Extract the [X, Y] coordinate from the center of the cell holding the provided text.  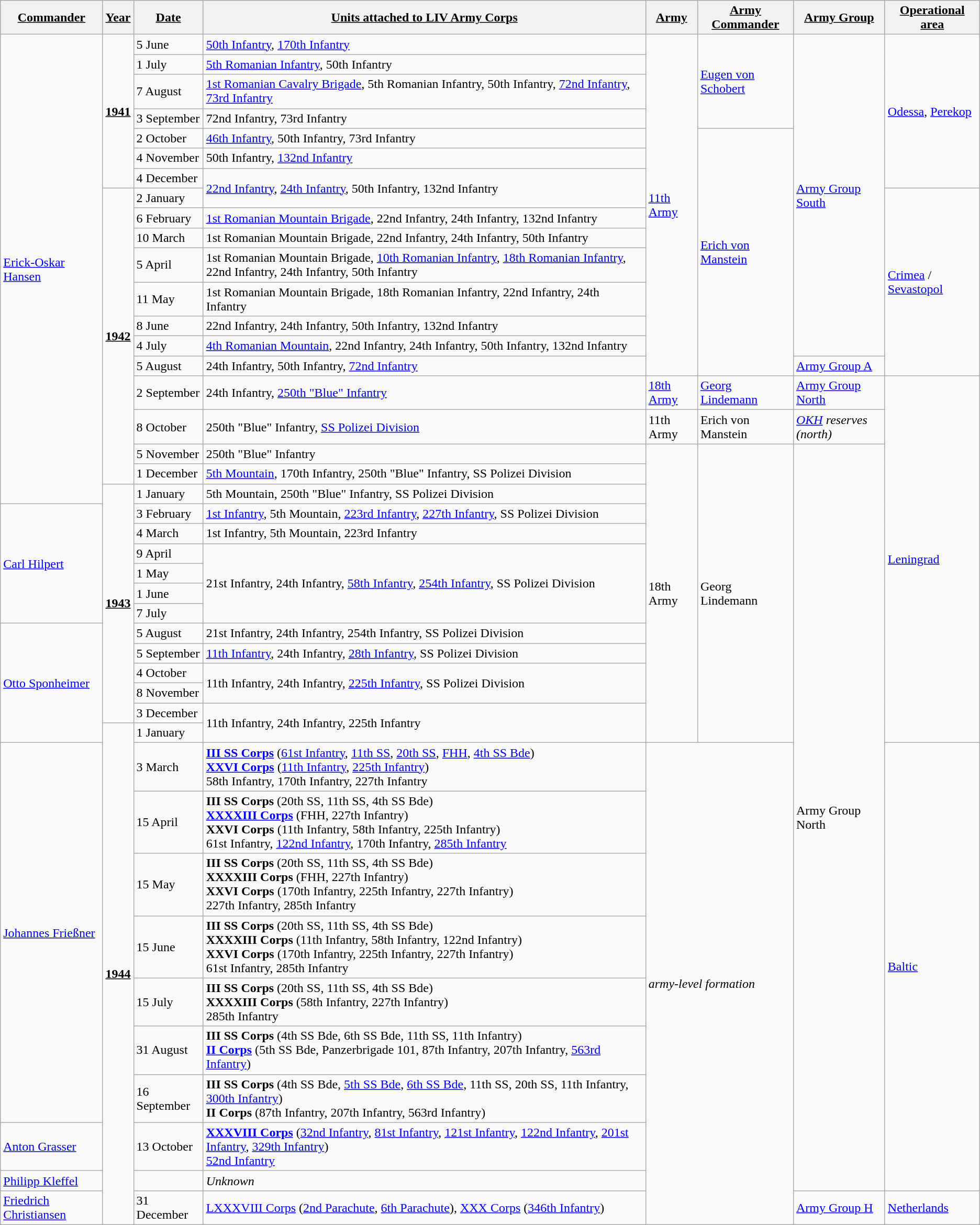
3 September [169, 118]
Army Group [839, 18]
3 March [169, 767]
15 May [169, 885]
11th Infantry, 24th Infantry, 225th Infantry, SS Polizei Division [424, 683]
250th "Blue" Infantry [424, 454]
Johannes Frießner [51, 933]
Army Group H [839, 1207]
5th Romanian Infantry, 50th Infantry [424, 64]
15 June [169, 946]
Army Commander [745, 18]
3 February [169, 514]
10 March [169, 238]
Philipp Kleffel [51, 1181]
3 December [169, 713]
24th Infantry, 50th Infantry, 72nd Infantry [424, 366]
4 July [169, 346]
Army Group A [839, 366]
50th Infantry, 170th Infantry [424, 44]
Army Group South [839, 195]
46th Infantry, 50th Infantry, 73rd Infantry [424, 138]
11 May [169, 298]
2 January [169, 198]
31 December [169, 1207]
50th Infantry, 132nd Infantry [424, 158]
4th Romanian Mountain, 22nd Infantry, 24th Infantry, 50th Infantry, 132nd Infantry [424, 346]
1st Romanian Cavalry Brigade, 5th Romanian Infantry, 50th Infantry, 72nd Infantry, 73rd Infantry [424, 91]
16 September [169, 1098]
army-level formation [719, 984]
1941 [118, 111]
7 August [169, 91]
Units attached to LIV Army Corps [424, 18]
11th Infantry, 24th Infantry, 28th Infantry, SS Polizei Division [424, 653]
250th "Blue" Infantry, SS Polizei Division [424, 427]
Eugen von Schobert [745, 82]
5 September [169, 653]
1st Romanian Mountain Brigade, 18th Romanian Infantry, 22nd Infantry, 24th Infantry [424, 298]
Army [671, 18]
1st Romanian Mountain Brigade, 22nd Infantry, 24th Infantry, 132nd Infantry [424, 218]
Date [169, 18]
4 March [169, 533]
Commander [51, 18]
2 September [169, 393]
Unknown [424, 1181]
5th Mountain, 250th "Blue" Infantry, SS Polizei Division [424, 494]
1 July [169, 64]
1st Romanian Mountain Brigade, 10th Romanian Infantry, 18th Romanian Infantry, 22nd Infantry, 24th Infantry, 50th Infantry [424, 265]
Erick-Oskar Hansen [51, 269]
31 August [169, 1050]
21st Infantry, 24th Infantry, 58th Infantry, 254th Infantry, SS Polizei Division [424, 583]
Leningrad [932, 559]
1944 [118, 974]
1st Infantry, 5th Mountain, 223rd Infantry, 227th Infantry, SS Polizei Division [424, 514]
15 April [169, 822]
7 July [169, 613]
1st Romanian Mountain Brigade, 22nd Infantry, 24th Infantry, 50th Infantry [424, 238]
III SS Corps (4th SS Bde, 6th SS Bde, 11th SS, 11th Infantry)II Corps (5th SS Bde, Panzerbrigade 101, 87th Infantry, 207th Infantry, 563rd Infantry) [424, 1050]
Netherlands [932, 1207]
1 May [169, 573]
Carl Hilpert [51, 563]
1942 [118, 336]
1 June [169, 593]
LXXXVIII Corps (2nd Parachute, 6th Parachute), XXX Corps (346th Infantry) [424, 1207]
6 February [169, 218]
III SS Corps (20th SS, 11th SS, 4th SS Bde)XXXXIII Corps (58th Infantry, 227th Infantry)285th Infantry [424, 1002]
5 April [169, 265]
1 December [169, 474]
21st Infantry, 24th Infantry, 254th Infantry, SS Polizei Division [424, 633]
Otto Sponheimer [51, 683]
1943 [118, 603]
4 October [169, 673]
XXXVIII Corps (32nd Infantry, 81st Infantry, 121st Infantry, 122nd Infantry, 201st Infantry, 329th Infantry)52nd Infantry [424, 1146]
Operational area [932, 18]
13 October [169, 1146]
OKH reserves (north) [839, 427]
8 October [169, 427]
Baltic [932, 967]
1st Infantry, 5th Mountain, 223rd Infantry [424, 533]
5th Mountain, 170th Infantry, 250th "Blue" Infantry, SS Polizei Division [424, 474]
4 November [169, 158]
Year [118, 18]
5 June [169, 44]
2 October [169, 138]
11th Infantry, 24th Infantry, 225th Infantry [424, 723]
24th Infantry, 250th "Blue" Infantry [424, 393]
Crimea / Sevastopol [932, 282]
4 December [169, 178]
72nd Infantry, 73rd Infantry [424, 118]
8 November [169, 693]
5 November [169, 454]
Odessa, Perekop [932, 111]
15 July [169, 1002]
9 April [169, 553]
8 June [169, 326]
Friedrich Christiansen [51, 1207]
Anton Grasser [51, 1146]
